Search for the cell housing the specified text and yield its (x, y) center coordinate. 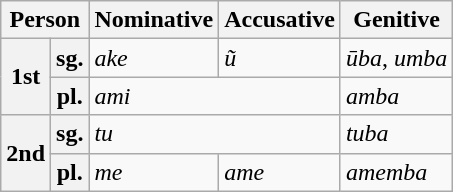
ake (154, 58)
ame (280, 172)
me (154, 172)
tuba (396, 134)
amemba (396, 172)
Accusative (280, 20)
ūba, umba (396, 58)
Person (45, 20)
amba (396, 96)
1st (26, 77)
2nd (26, 153)
ami (214, 96)
tu (214, 134)
Genitive (396, 20)
Nominative (154, 20)
ũ (280, 58)
